Detect which cell encompasses the target text, then output its (X, Y) center coordinate. 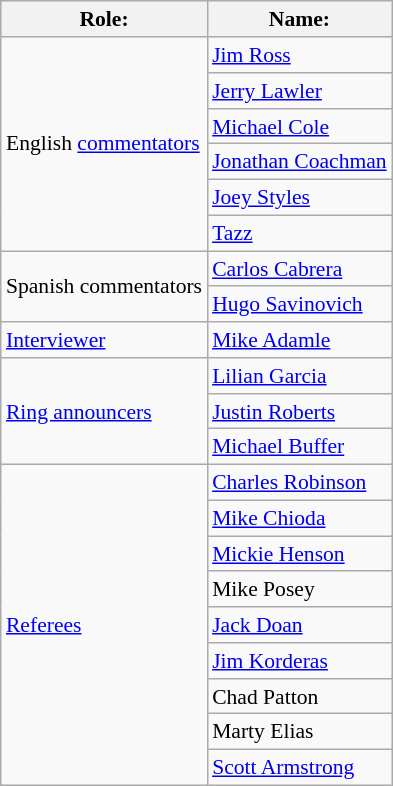
Scott Armstrong (300, 767)
Michael Cole (300, 126)
Carlos Cabrera (300, 269)
Role: (104, 19)
Mike Chioda (300, 518)
Jonathan Coachman (300, 162)
Lilian Garcia (300, 376)
Jim Korderas (300, 661)
English commentators (104, 144)
Mike Posey (300, 589)
Jack Doan (300, 625)
Marty Elias (300, 732)
Hugo Savinovich (300, 304)
Mike Adamle (300, 340)
Joey Styles (300, 197)
Charles Robinson (300, 482)
Mickie Henson (300, 554)
Referees (104, 624)
Interviewer (104, 340)
Chad Patton (300, 696)
Jerry Lawler (300, 91)
Spanish commentators (104, 286)
Ring announcers (104, 412)
Name: (300, 19)
Justin Roberts (300, 411)
Michael Buffer (300, 447)
Tazz (300, 233)
Jim Ross (300, 55)
